Determine the (X, Y) coordinate at the center of the cell enclosing the given text.  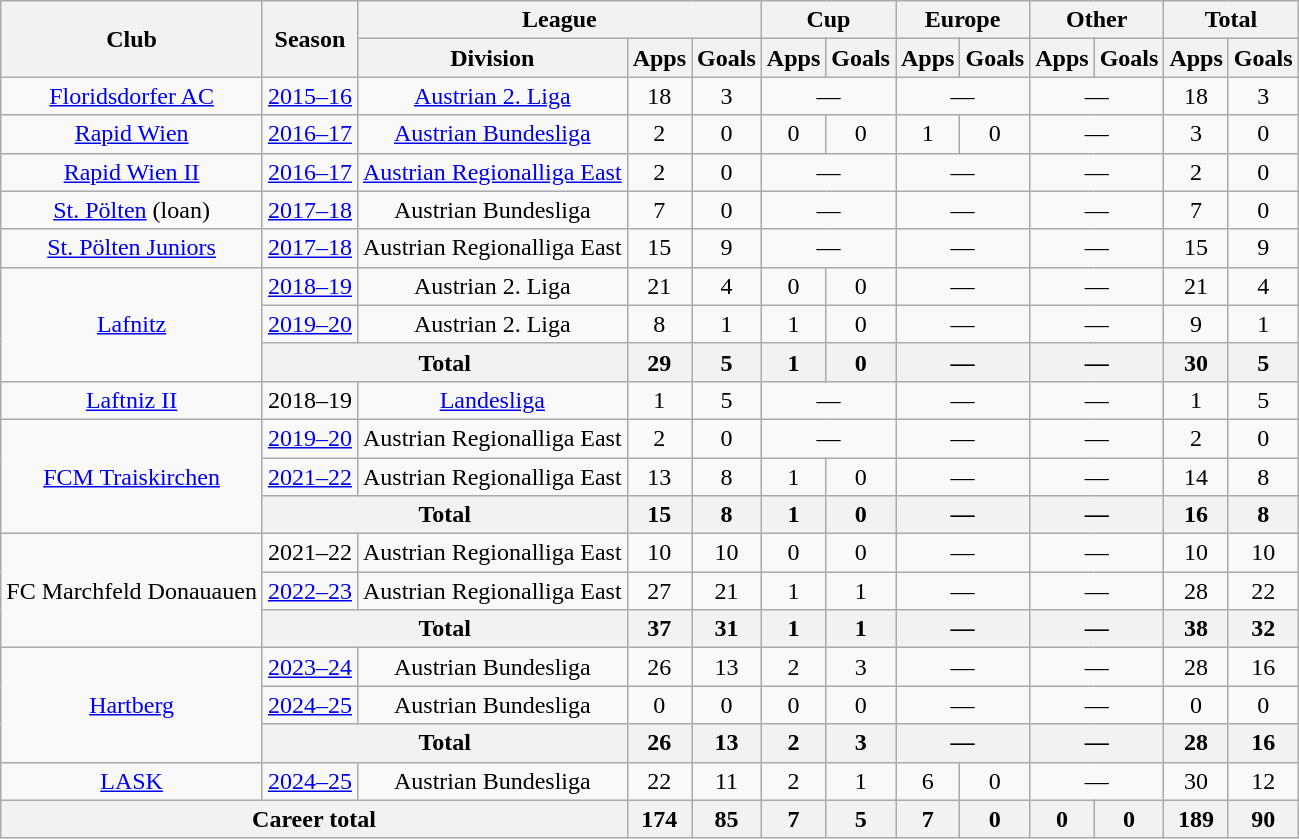
Season (310, 39)
14 (1196, 477)
Landesliga (492, 400)
6 (928, 781)
LASK (132, 781)
85 (727, 819)
189 (1196, 819)
37 (659, 629)
2023–24 (310, 667)
2022–23 (310, 591)
FC Marchfeld Donauauen (132, 591)
2015–16 (310, 96)
174 (659, 819)
32 (1263, 629)
League (559, 20)
Other (1097, 20)
31 (727, 629)
Europe (963, 20)
Cup (828, 20)
St. Pölten (loan) (132, 210)
Laftniz II (132, 400)
Career total (314, 819)
27 (659, 591)
90 (1263, 819)
Rapid Wien (132, 134)
St. Pölten Juniors (132, 248)
12 (1263, 781)
11 (727, 781)
Division (492, 58)
38 (1196, 629)
Club (132, 39)
Rapid Wien II (132, 172)
Lafnitz (132, 324)
Hartberg (132, 705)
FCM Traiskirchen (132, 476)
29 (659, 362)
Floridsdorfer AC (132, 96)
